Detect which cell encompasses the target text, then output its [x, y] center coordinate. 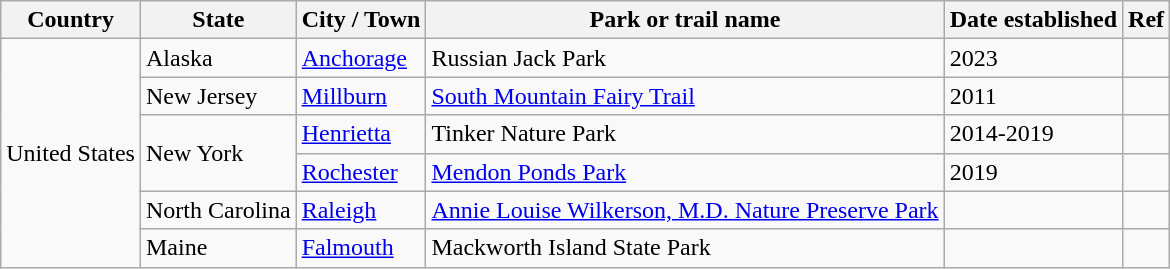
Millburn [361, 96]
2014-2019 [1033, 134]
Tinker Nature Park [685, 134]
State [218, 20]
2011 [1033, 96]
New Jersey [218, 96]
Park or trail name [685, 20]
Falmouth [361, 248]
North Carolina [218, 210]
City / Town [361, 20]
Annie Louise Wilkerson, M.D. Nature Preserve Park [685, 210]
United States [71, 153]
2019 [1033, 172]
Rochester [361, 172]
Anchorage [361, 58]
Date established [1033, 20]
South Mountain Fairy Trail [685, 96]
Russian Jack Park [685, 58]
Ref [1146, 20]
Henrietta [361, 134]
Mendon Ponds Park [685, 172]
Alaska [218, 58]
Maine [218, 248]
Mackworth Island State Park [685, 248]
Raleigh [361, 210]
Country [71, 20]
2023 [1033, 58]
New York [218, 153]
